Return (X, Y) of the center of cell containing provided text 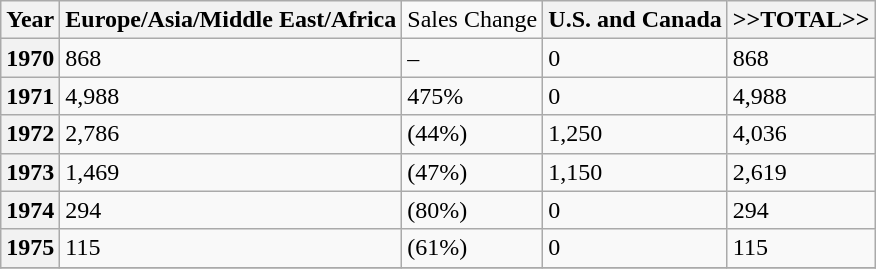
(80%) (472, 210)
Year (30, 20)
1971 (30, 96)
475% (472, 96)
1975 (30, 248)
4,036 (801, 134)
(44%) (472, 134)
2,619 (801, 172)
(47%) (472, 172)
1,250 (635, 134)
1970 (30, 58)
1974 (30, 210)
– (472, 58)
Sales Change (472, 20)
2,786 (231, 134)
1,469 (231, 172)
U.S. and Canada (635, 20)
Europe/Asia/Middle East/Africa (231, 20)
1973 (30, 172)
(61%) (472, 248)
1972 (30, 134)
1,150 (635, 172)
>>TOTAL>> (801, 20)
